Output the [x, y] coordinate of the center of the cell containing the given text.  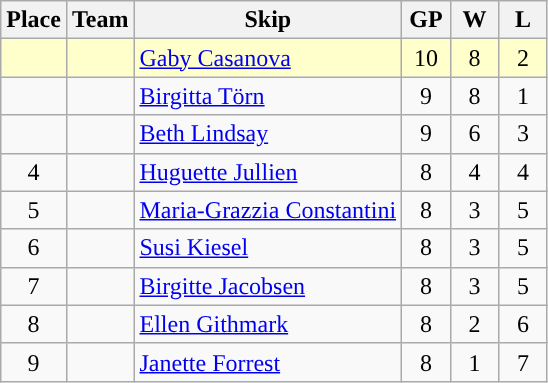
W [474, 20]
Team [100, 20]
Janette Forrest [268, 362]
L [524, 20]
Huguette Jullien [268, 172]
Birgitta Törn [268, 96]
Gaby Casanova [268, 58]
10 [426, 58]
Maria-Grazzia Constantini [268, 210]
GP [426, 20]
Ellen Githmark [268, 324]
Susi Kiesel [268, 248]
Skip [268, 20]
Beth Lindsay [268, 134]
Birgitte Jacobsen [268, 286]
Place [34, 20]
